Locate the cell with the specified text and output its [x, y] center coordinate. 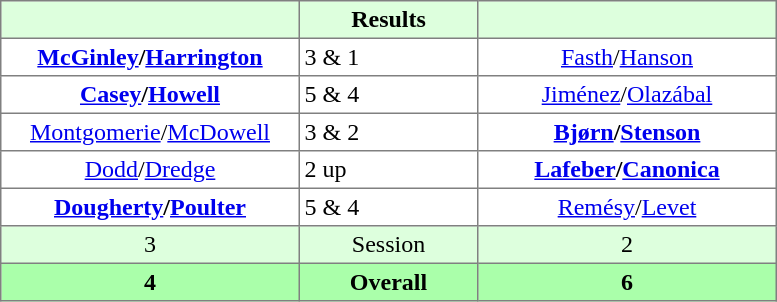
Results [388, 20]
3 & 1 [388, 57]
Bjørn/Stenson [627, 132]
Montgomerie/McDowell [150, 132]
2 [627, 245]
Dodd/Dredge [150, 170]
Overall [388, 282]
Lafeber/Canonica [627, 170]
Session [388, 245]
Casey/Howell [150, 95]
Dougherty/Poulter [150, 207]
2 up [388, 170]
Fasth/Hanson [627, 57]
Remésy/Levet [627, 207]
3 & 2 [388, 132]
4 [150, 282]
6 [627, 282]
Jiménez/Olazábal [627, 95]
McGinley/Harrington [150, 57]
3 [150, 245]
